Search for the cell housing the specified text and yield its (x, y) center coordinate. 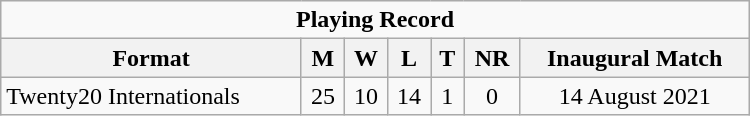
10 (366, 96)
Format (152, 58)
Inaugural Match (634, 58)
Playing Record (375, 20)
W (366, 58)
M (322, 58)
NR (492, 58)
1 (448, 96)
25 (322, 96)
14 August 2021 (634, 96)
T (448, 58)
L (410, 58)
14 (410, 96)
0 (492, 96)
Twenty20 Internationals (152, 96)
